Scan for the cell matching the given text and deliver its [x, y] coordinate at center. 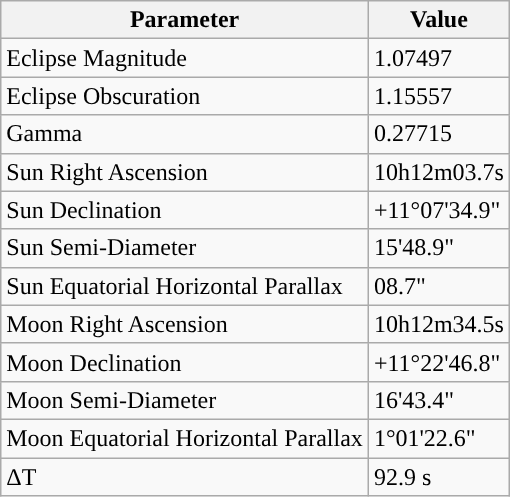
Value [438, 20]
92.9 s [438, 477]
+11°07'34.9" [438, 210]
Sun Right Ascension [185, 172]
Eclipse Obscuration [185, 96]
+11°22'46.8" [438, 362]
1.07497 [438, 58]
Moon Right Ascension [185, 324]
Sun Semi-Diameter [185, 248]
15'48.9" [438, 248]
1.15557 [438, 96]
10h12m03.7s [438, 172]
08.7" [438, 286]
1°01'22.6" [438, 438]
Sun Declination [185, 210]
Moon Equatorial Horizontal Parallax [185, 438]
Parameter [185, 20]
16'43.4" [438, 400]
Sun Equatorial Horizontal Parallax [185, 286]
0.27715 [438, 134]
Moon Declination [185, 362]
Moon Semi-Diameter [185, 400]
Gamma [185, 134]
10h12m34.5s [438, 324]
ΔT [185, 477]
Eclipse Magnitude [185, 58]
